Scan for the cell matching the given text and deliver its [x, y] coordinate at center. 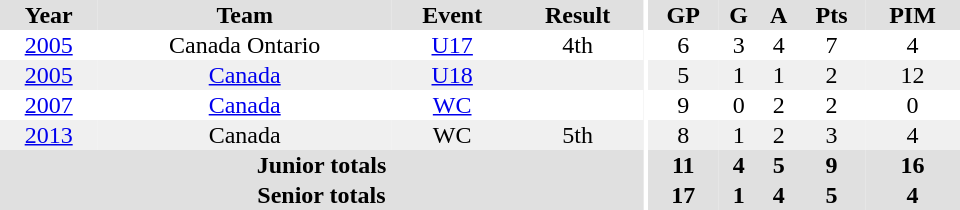
Team [244, 15]
Result [578, 15]
G [738, 15]
U17 [452, 45]
GP [684, 15]
PIM [912, 15]
16 [912, 165]
5th [578, 135]
11 [684, 165]
6 [684, 45]
Year [48, 15]
Canada Ontario [244, 45]
8 [684, 135]
U18 [452, 75]
12 [912, 75]
17 [684, 195]
2013 [48, 135]
Junior totals [322, 165]
A [778, 15]
2007 [48, 105]
7 [832, 45]
Pts [832, 15]
4th [578, 45]
Senior totals [322, 195]
Event [452, 15]
